From the cell containing the given text, extract its center point as [X, Y] coordinate. 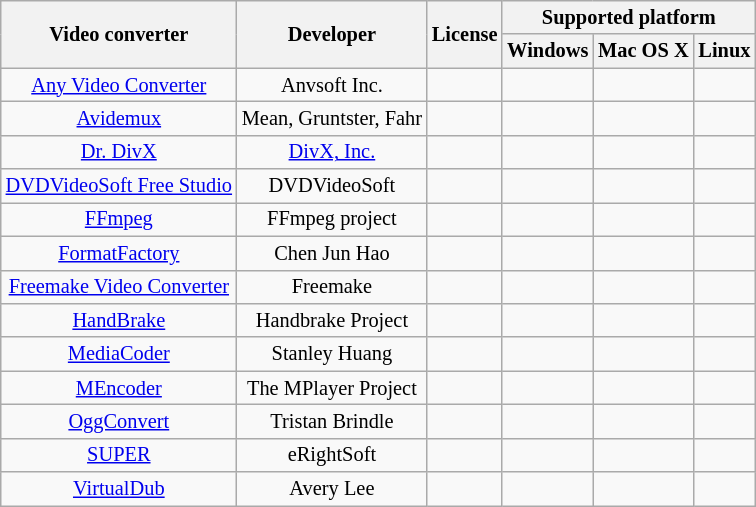
Mac OS X [643, 51]
FFmpeg [119, 219]
eRightSoft [332, 455]
FFmpeg project [332, 219]
Mean, Gruntster, Fahr [332, 118]
The MPlayer Project [332, 388]
Avery Lee [332, 489]
DivX, Inc. [332, 152]
Video converter [119, 34]
Tristan Brindle [332, 421]
SUPER [119, 455]
DVDVideoSoft Free Studio [119, 186]
License [464, 34]
VirtualDub [119, 489]
DVDVideoSoft [332, 186]
Anvsoft Inc. [332, 85]
HandBrake [119, 320]
Stanley Huang [332, 354]
Handbrake Project [332, 320]
Dr. DivX [119, 152]
Any Video Converter [119, 85]
FormatFactory [119, 253]
Linux [724, 51]
Freemake [332, 287]
MEncoder [119, 388]
Supported platform [628, 17]
OggConvert [119, 421]
Freemake Video Converter [119, 287]
Developer [332, 34]
Avidemux [119, 118]
Chen Jun Hao [332, 253]
MediaCoder [119, 354]
Windows [548, 51]
